Capture the cell that displays the provided text and extract its [X, Y] central coordinate. 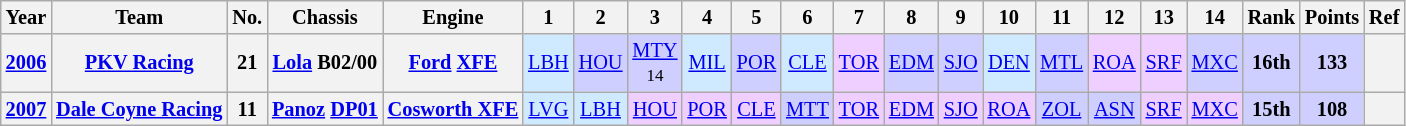
Ford XFE [454, 63]
MTT [808, 109]
13 [1164, 17]
MIL [706, 63]
5 [756, 17]
Team [139, 17]
9 [961, 17]
4 [706, 17]
MTY14 [654, 63]
Ref [1384, 17]
MTL [1062, 63]
ASN [1114, 109]
15th [1272, 109]
Dale Coyne Racing [139, 109]
12 [1114, 17]
1 [548, 17]
2006 [26, 63]
7 [859, 17]
2007 [26, 109]
21 [247, 63]
PKV Racing [139, 63]
Points [1332, 17]
Panoz DP01 [325, 109]
LVG [548, 109]
Lola B02/00 [325, 63]
ZOL [1062, 109]
8 [912, 17]
108 [1332, 109]
DEN [1010, 63]
Engine [454, 17]
No. [247, 17]
Rank [1272, 17]
6 [808, 17]
133 [1332, 63]
14 [1215, 17]
Cosworth XFE [454, 109]
Chassis [325, 17]
2 [601, 17]
Year [26, 17]
10 [1010, 17]
3 [654, 17]
16th [1272, 63]
